Locate the cell with the specified text and output its (X, Y) center coordinate. 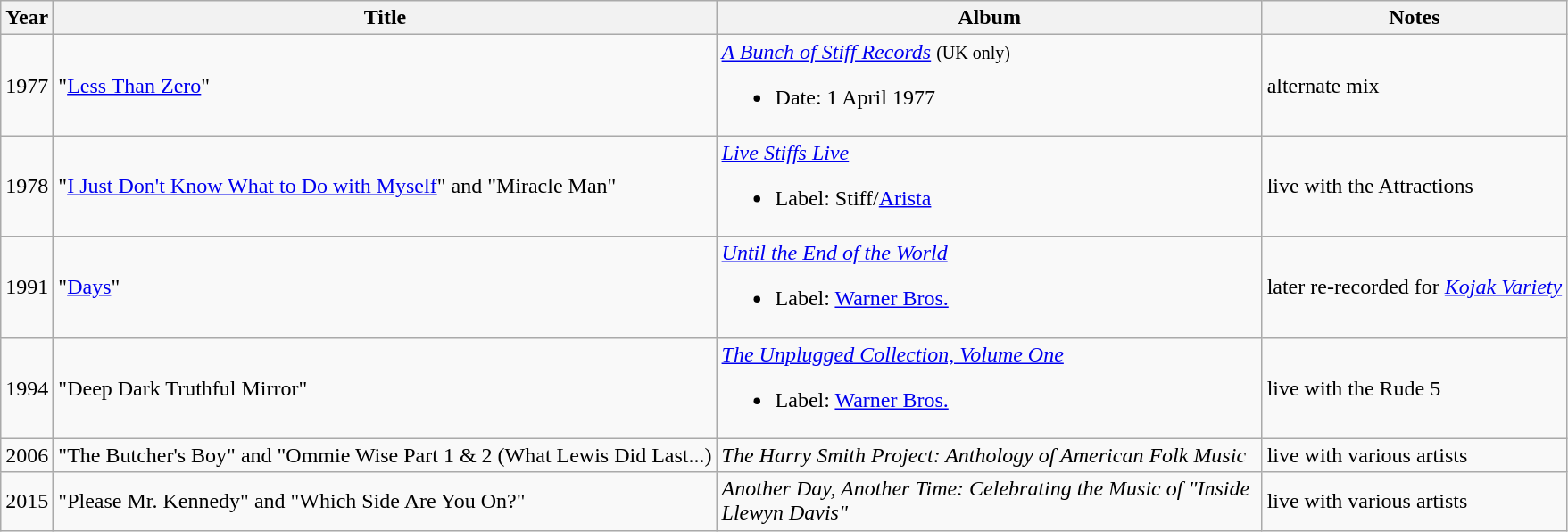
2015 (27, 502)
"Less Than Zero" (386, 86)
"Days" (386, 287)
Until the End of the WorldLabel: Warner Bros. (989, 287)
1977 (27, 86)
alternate mix (1415, 86)
"Please Mr. Kennedy" and "Which Side Are You On?" (386, 502)
A Bunch of Stiff Records (UK only)Date: 1 April 1977 (989, 86)
1994 (27, 387)
later re-recorded for Kojak Variety (1415, 287)
"Deep Dark Truthful Mirror" (386, 387)
2006 (27, 455)
Another Day, Another Time: Celebrating the Music of "Inside Llewyn Davis" (989, 502)
Album (989, 18)
Notes (1415, 18)
1991 (27, 287)
live with the Attractions (1415, 186)
"The Butcher's Boy" and "Ommie Wise Part 1 & 2 (What Lewis Did Last...) (386, 455)
Year (27, 18)
live with the Rude 5 (1415, 387)
The Unplugged Collection, Volume OneLabel: Warner Bros. (989, 387)
"I Just Don't Know What to Do with Myself" and "Miracle Man" (386, 186)
1978 (27, 186)
Title (386, 18)
Live Stiffs LiveLabel: Stiff/Arista (989, 186)
The Harry Smith Project: Anthology of American Folk Music (989, 455)
